Capture the cell that displays the provided text and extract its (X, Y) central coordinate. 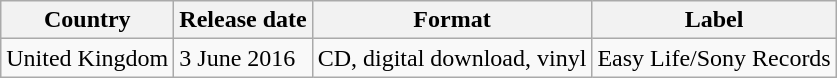
Country (88, 20)
Release date (243, 20)
3 June 2016 (243, 58)
CD, digital download, vinyl (452, 58)
Easy Life/Sony Records (714, 58)
Format (452, 20)
Label (714, 20)
United Kingdom (88, 58)
